For the text-containing cell, return its midpoint in (x, y) coordinate format. 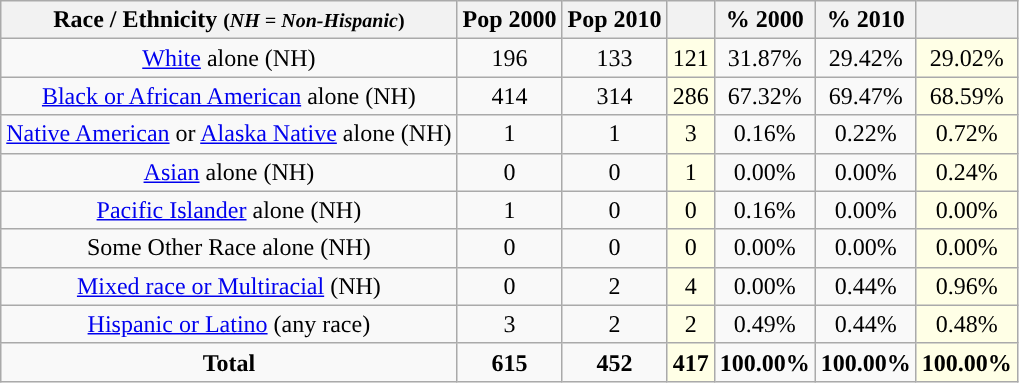
0.48% (966, 324)
Pop 2000 (510, 20)
0.72% (966, 134)
Total (229, 362)
414 (510, 96)
68.59% (966, 96)
0.96% (966, 286)
133 (614, 58)
Some Other Race alone (NH) (229, 248)
452 (614, 362)
Pacific Islander alone (NH) (229, 210)
% 2010 (866, 20)
Native American or Alaska Native alone (NH) (229, 134)
0.49% (764, 324)
29.02% (966, 58)
White alone (NH) (229, 58)
314 (614, 96)
29.42% (866, 58)
286 (690, 96)
4 (690, 286)
196 (510, 58)
Race / Ethnicity (NH = Non-Hispanic) (229, 20)
% 2000 (764, 20)
31.87% (764, 58)
67.32% (764, 96)
0.24% (966, 172)
Asian alone (NH) (229, 172)
Hispanic or Latino (any race) (229, 324)
Black or African American alone (NH) (229, 96)
0.22% (866, 134)
Mixed race or Multiracial (NH) (229, 286)
615 (510, 362)
121 (690, 58)
69.47% (866, 96)
Pop 2010 (614, 20)
417 (690, 362)
